For the text-containing cell, return its midpoint in (X, Y) coordinate format. 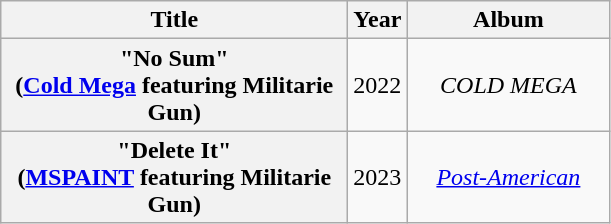
2022 (378, 85)
COLD MEGA (508, 85)
Title (174, 20)
2023 (378, 177)
"No Sum" (Cold Mega featuring Militarie Gun) (174, 85)
"Delete It" (MSPAINT featuring Militarie Gun) (174, 177)
Post-American (508, 177)
Year (378, 20)
Album (508, 20)
